From the cell containing the given text, extract its center point as (X, Y) coordinate. 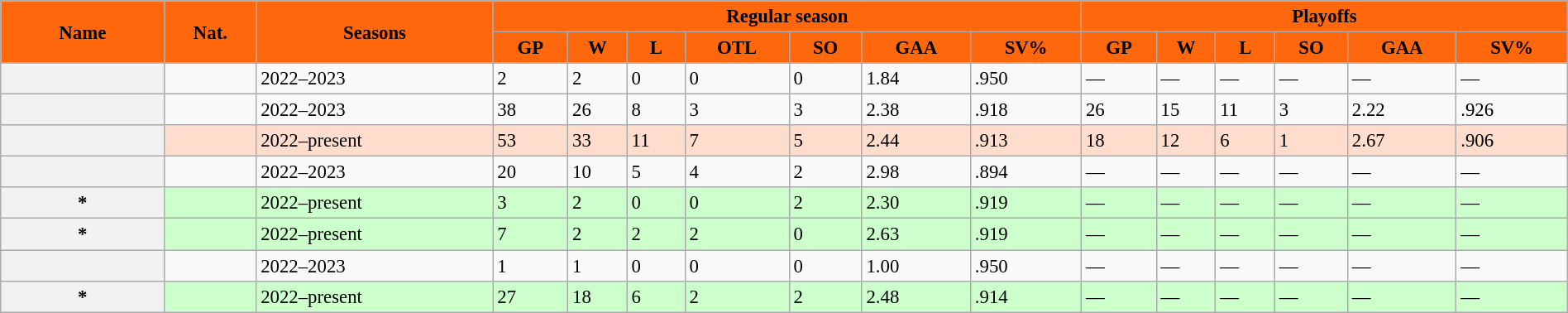
12 (1186, 141)
Seasons (375, 31)
2.38 (916, 110)
.918 (1026, 110)
10 (598, 172)
2.48 (916, 296)
2.98 (916, 172)
.894 (1026, 172)
53 (531, 141)
OTL (737, 48)
2.44 (916, 141)
33 (598, 141)
2.22 (1403, 110)
2.30 (916, 203)
Regular season (787, 17)
.926 (1512, 110)
.914 (1026, 296)
2.67 (1403, 141)
15 (1186, 110)
1.84 (916, 79)
27 (531, 296)
8 (656, 110)
4 (737, 172)
Name (83, 31)
Nat. (210, 31)
1.00 (916, 266)
2.63 (916, 234)
.913 (1026, 141)
Playoffs (1325, 17)
.906 (1512, 141)
38 (531, 110)
20 (531, 172)
